From the cell containing the given text, extract its center point as (X, Y) coordinate. 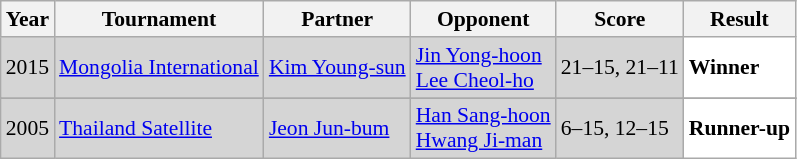
2015 (28, 68)
Han Sang-hoon Hwang Ji-man (484, 128)
Jeon Jun-bum (338, 128)
Runner-up (740, 128)
2005 (28, 128)
21–15, 21–11 (620, 68)
Year (28, 19)
Mongolia International (159, 68)
Opponent (484, 19)
Jin Yong-hoon Lee Cheol-ho (484, 68)
Winner (740, 68)
6–15, 12–15 (620, 128)
Partner (338, 19)
Score (620, 19)
Kim Young-sun (338, 68)
Result (740, 19)
Thailand Satellite (159, 128)
Tournament (159, 19)
